Locate the cell with the specified text and output its [x, y] center coordinate. 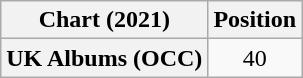
40 [255, 58]
UK Albums (OCC) [104, 58]
Chart (2021) [104, 20]
Position [255, 20]
